Locate the cell with the specified text and output its (X, Y) center coordinate. 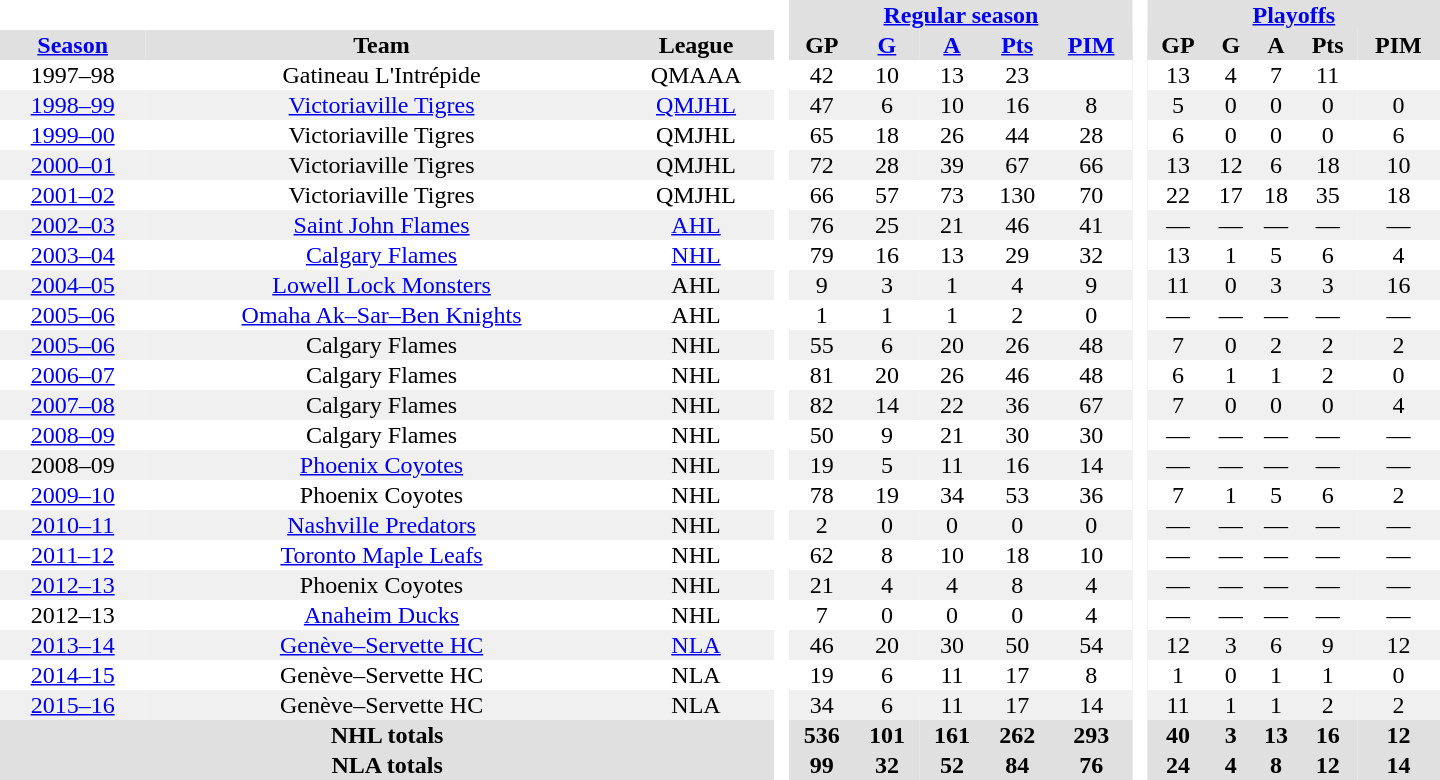
54 (1092, 645)
73 (952, 195)
35 (1327, 195)
Nashville Predators (382, 525)
2006–07 (72, 375)
1998–99 (72, 105)
47 (822, 105)
Toronto Maple Leafs (382, 555)
2001–02 (72, 195)
2004–05 (72, 285)
Lowell Lock Monsters (382, 285)
72 (822, 165)
52 (952, 765)
293 (1092, 735)
70 (1092, 195)
29 (1018, 255)
2002–03 (72, 225)
57 (886, 195)
24 (1178, 765)
39 (952, 165)
QMAAA (696, 75)
Anaheim Ducks (382, 615)
82 (822, 405)
44 (1018, 135)
2014–15 (72, 675)
65 (822, 135)
2015–16 (72, 705)
Playoffs (1294, 15)
53 (1018, 495)
Saint John Flames (382, 225)
84 (1018, 765)
262 (1018, 735)
2000–01 (72, 165)
Team (382, 45)
1997–98 (72, 75)
1999–00 (72, 135)
23 (1018, 75)
Omaha Ak–Sar–Ben Knights (382, 315)
101 (886, 735)
99 (822, 765)
78 (822, 495)
40 (1178, 735)
League (696, 45)
2003–04 (72, 255)
161 (952, 735)
42 (822, 75)
2011–12 (72, 555)
55 (822, 345)
79 (822, 255)
NLA totals (387, 765)
2009–10 (72, 495)
41 (1092, 225)
81 (822, 375)
Regular season (960, 15)
62 (822, 555)
536 (822, 735)
2010–11 (72, 525)
2013–14 (72, 645)
NHL totals (387, 735)
130 (1018, 195)
25 (886, 225)
Season (72, 45)
2007–08 (72, 405)
Gatineau L'Intrépide (382, 75)
